Extract the [x, y] coordinate from the center of the cell holding the provided text.  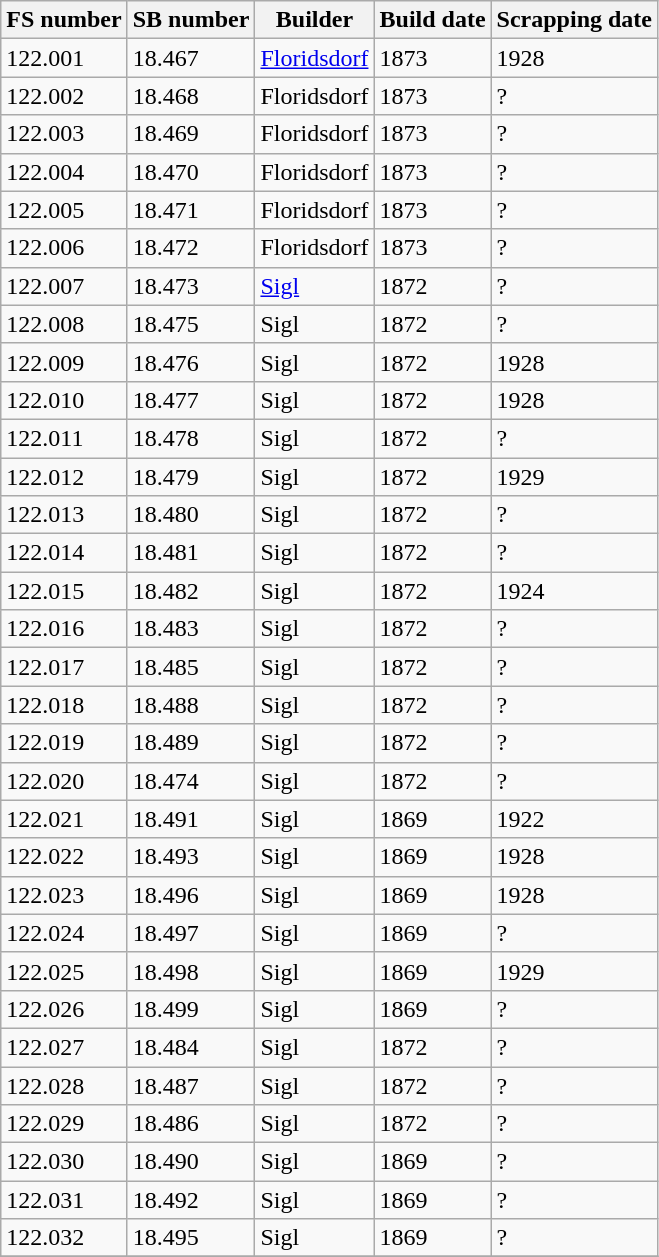
18.479 [191, 477]
122.024 [64, 933]
18.483 [191, 629]
122.003 [64, 134]
18.495 [191, 1238]
122.025 [64, 971]
18.474 [191, 781]
18.498 [191, 971]
Scrapping date [574, 20]
122.005 [64, 210]
18.476 [191, 362]
18.469 [191, 134]
18.493 [191, 857]
122.028 [64, 1085]
122.009 [64, 362]
122.001 [64, 58]
122.018 [64, 705]
1924 [574, 591]
122.006 [64, 248]
18.497 [191, 933]
18.499 [191, 1009]
18.487 [191, 1085]
122.004 [64, 172]
122.013 [64, 515]
122.002 [64, 96]
Build date [432, 20]
122.021 [64, 819]
122.027 [64, 1047]
122.023 [64, 895]
122.019 [64, 743]
122.014 [64, 553]
122.007 [64, 286]
122.030 [64, 1162]
18.484 [191, 1047]
18.467 [191, 58]
Builder [314, 20]
18.491 [191, 819]
18.475 [191, 324]
122.015 [64, 591]
18.490 [191, 1162]
18.470 [191, 172]
122.032 [64, 1238]
SB number [191, 20]
18.482 [191, 591]
18.488 [191, 705]
18.485 [191, 667]
FS number [64, 20]
122.022 [64, 857]
18.480 [191, 515]
122.029 [64, 1124]
122.017 [64, 667]
122.020 [64, 781]
18.496 [191, 895]
18.489 [191, 743]
18.473 [191, 286]
122.010 [64, 400]
18.486 [191, 1124]
18.472 [191, 248]
18.492 [191, 1200]
18.478 [191, 438]
122.026 [64, 1009]
122.031 [64, 1200]
1922 [574, 819]
122.008 [64, 324]
18.481 [191, 553]
18.468 [191, 96]
18.471 [191, 210]
122.012 [64, 477]
122.011 [64, 438]
18.477 [191, 400]
122.016 [64, 629]
